For the text-containing cell, return its midpoint in [X, Y] coordinate format. 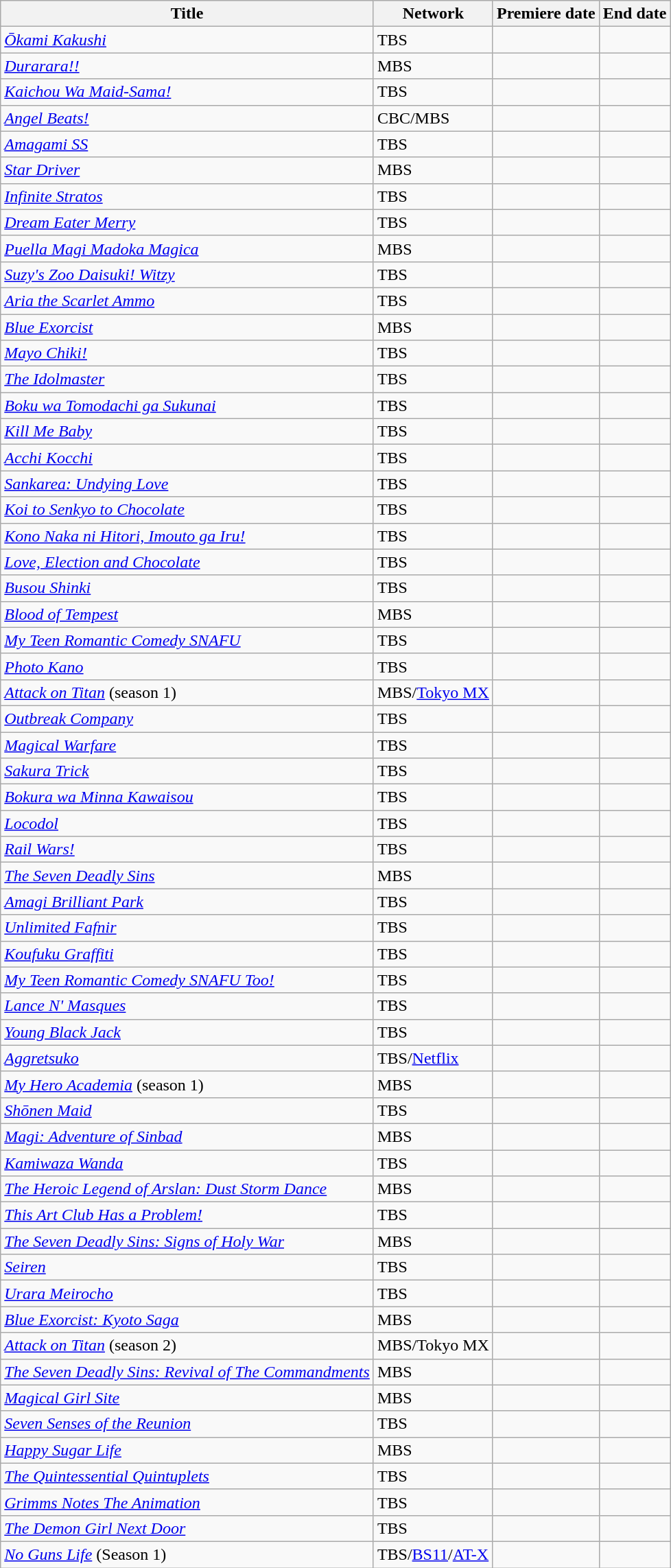
Puella Magi Madoka Magica [187, 248]
Seiren [187, 1267]
Outbreak Company [187, 718]
Koi to Senkyo to Chocolate [187, 510]
Sakura Trick [187, 771]
Sankarea: Undying Love [187, 484]
The Seven Deadly Sins: Signs of Holy War [187, 1241]
Happy Sugar Life [187, 1450]
Young Black Jack [187, 1032]
Love, Election and Chocolate [187, 562]
My Hero Academia (season 1) [187, 1084]
Locodol [187, 823]
My Teen Romantic Comedy SNAFU [187, 640]
Kono Naka ni Hitori, Imouto ga Iru! [187, 536]
Durarara!! [187, 66]
Unlimited Fafnir [187, 928]
The Quintessential Quintuplets [187, 1476]
Photo Kano [187, 666]
The Demon Girl Next Door [187, 1528]
Ōkami Kakushi [187, 40]
Kamiwaza Wanda [187, 1163]
My Teen Romantic Comedy SNAFU Too! [187, 980]
Angel Beats! [187, 118]
Dream Eater Merry [187, 222]
No Guns Life (Season 1) [187, 1554]
Attack on Titan (season 2) [187, 1346]
Network [433, 14]
Attack on Titan (season 1) [187, 692]
Blue Exorcist: Kyoto Saga [187, 1320]
The Idolmaster [187, 379]
CBC/MBS [433, 118]
TBS/Netflix [433, 1058]
Rail Wars! [187, 850]
Blood of Tempest [187, 614]
Grimms Notes The Animation [187, 1502]
TBS/BS11/AT-X [433, 1554]
Amagi Brilliant Park [187, 902]
Bokura wa Minna Kawaisou [187, 797]
Busou Shinki [187, 588]
Title [187, 14]
Suzy's Zoo Daisuki! Witzy [187, 274]
Kill Me Baby [187, 432]
Magical Girl Site [187, 1398]
Boku wa Tomodachi ga Sukunai [187, 406]
Kaichou Wa Maid-Sama! [187, 92]
Magical Warfare [187, 745]
Seven Senses of the Reunion [187, 1424]
This Art Club Has a Problem! [187, 1215]
Star Driver [187, 170]
Blue Exorcist [187, 327]
Mayo Chiki! [187, 353]
The Seven Deadly Sins [187, 876]
Acchi Kocchi [187, 458]
Lance N' Masques [187, 1006]
End date [635, 14]
The Heroic Legend of Arslan: Dust Storm Dance [187, 1189]
Premiere date [546, 14]
Aria the Scarlet Ammo [187, 301]
Magi: Adventure of Sinbad [187, 1136]
Aggretsuko [187, 1058]
Shōnen Maid [187, 1110]
Infinite Stratos [187, 196]
Koufuku Graffiti [187, 954]
Urara Meirocho [187, 1294]
Amagami SS [187, 144]
The Seven Deadly Sins: Revival of The Commandments [187, 1372]
